Identify which cell holds the provided text, then report its (x, y) central coordinate. 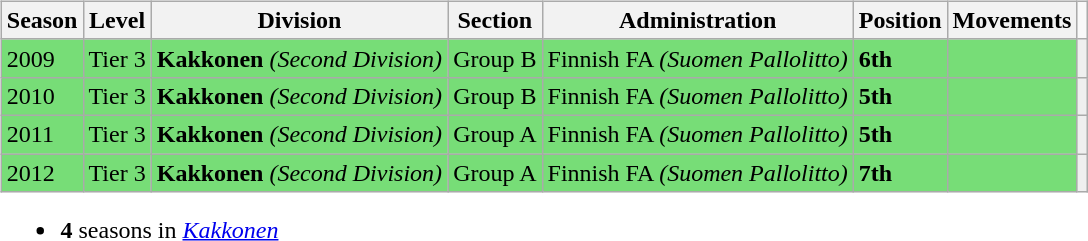
6th (900, 58)
Administration (698, 20)
2011 (42, 134)
Level (117, 20)
2009 (42, 58)
Movements (1012, 20)
Position (900, 20)
Division (299, 20)
2012 (42, 173)
7th (900, 173)
Season (42, 20)
Section (495, 20)
2010 (42, 96)
